Return the [x, y] coordinate for the center point of the cell that contains the specified text.  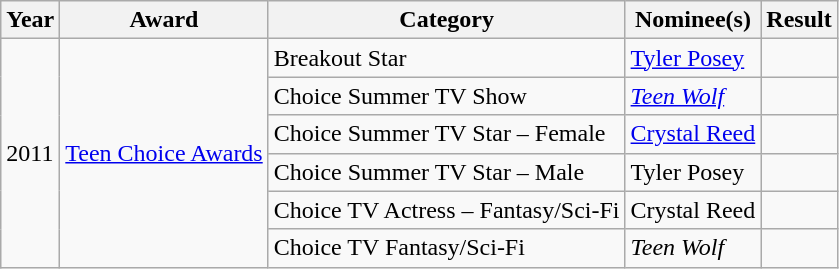
Teen Choice Awards [164, 153]
Choice Summer TV Show [446, 96]
Choice TV Fantasy/Sci-Fi [446, 248]
Choice Summer TV Star – Male [446, 172]
Category [446, 20]
2011 [30, 153]
Choice TV Actress – Fantasy/Sci-Fi [446, 210]
Result [799, 20]
Year [30, 20]
Breakout Star [446, 58]
Award [164, 20]
Choice Summer TV Star – Female [446, 134]
Nominee(s) [693, 20]
